Return [X, Y] of the center of cell containing provided text 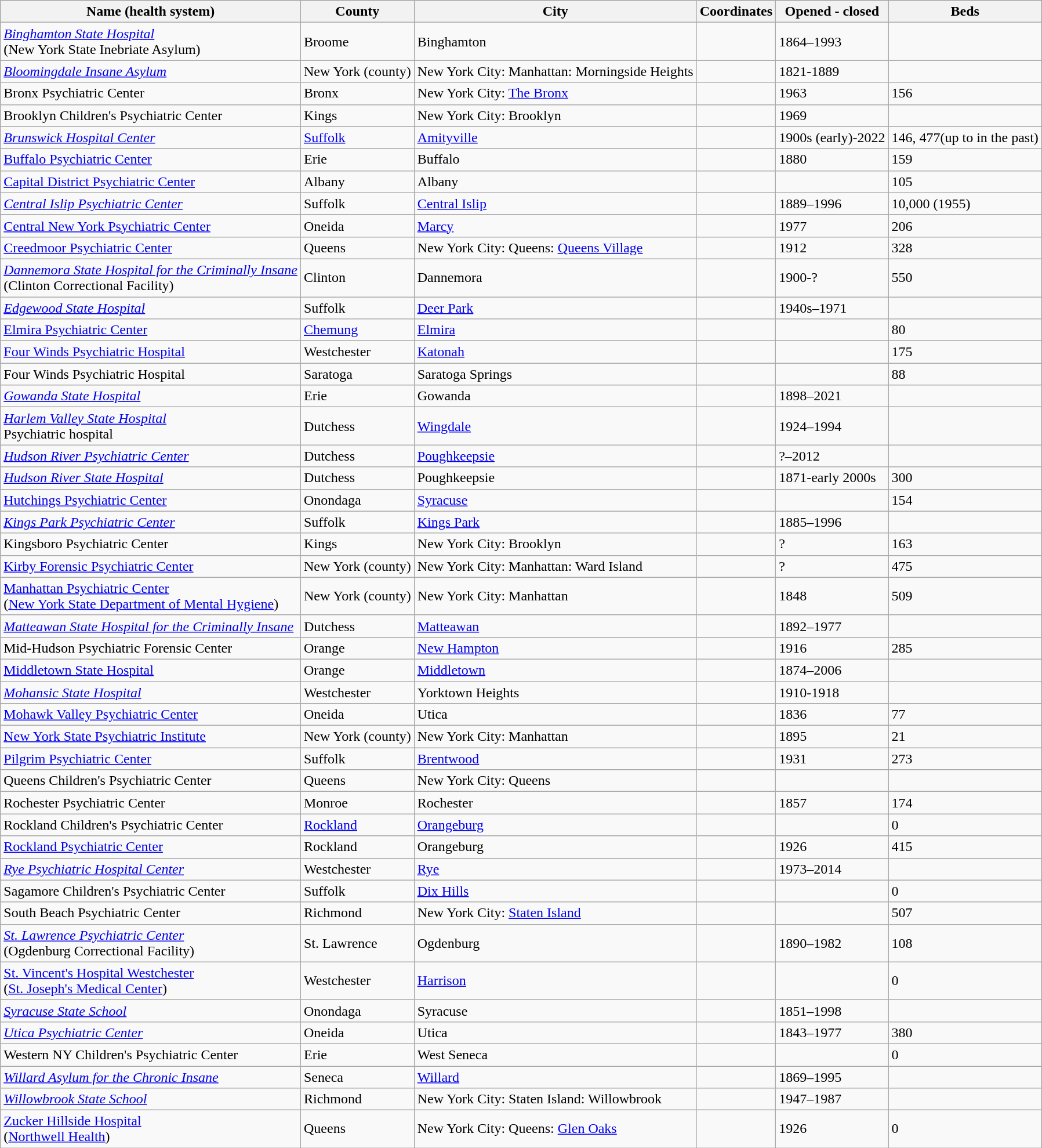
1885–1996 [832, 522]
Name (health system) [151, 12]
206 [965, 226]
Bronx [357, 93]
1924–1994 [832, 426]
West Seneca [556, 1055]
328 [965, 248]
1871-early 2000s [832, 478]
1916 [832, 648]
Willard [556, 1077]
Creedmoor Psychiatric Center [151, 248]
Capital District Psychiatric Center [151, 182]
285 [965, 648]
1895 [832, 737]
Zucker Hillside Hospital(Northwell Health) [151, 1129]
Harlem Valley State HospitalPsychiatric hospital [151, 426]
New York City: Queens [556, 781]
380 [965, 1033]
?–2012 [832, 456]
St. Lawrence [357, 943]
Kingsboro Psychiatric Center [151, 544]
St. Lawrence Psychiatric Center(Ogdenburg Correctional Facility) [151, 943]
Rye [556, 869]
Brooklyn Children's Psychiatric Center [151, 115]
Elmira [556, 330]
Mohawk Valley Psychiatric Center [151, 715]
1973–2014 [832, 869]
Middletown State Hospital [151, 670]
174 [965, 803]
Kirby Forensic Psychiatric Center [151, 566]
Matteawan State Hospital for the Criminally Insane [151, 626]
77 [965, 715]
Rochester Psychiatric Center [151, 803]
1851–1998 [832, 1011]
Saratoga [357, 374]
Edgewood State Hospital [151, 308]
Rockland Psychiatric Center [151, 847]
1898–2021 [832, 396]
1977 [832, 226]
County [357, 12]
New Hampton [556, 648]
550 [965, 277]
1940s–1971 [832, 308]
Dannemora State Hospital for the Criminally Insane(Clinton Correctional Facility) [151, 277]
Middletown [556, 670]
Manhattan Psychiatric Center(New York State Department of Mental Hygiene) [151, 596]
105 [965, 182]
New York City: The Bronx [556, 93]
Monroe [357, 803]
Harrison [556, 980]
Hudson River State Hospital [151, 478]
Buffalo [556, 160]
Marcy [556, 226]
Clinton [357, 277]
509 [965, 596]
475 [965, 566]
1910-1918 [832, 692]
New York City: Manhattan: Morningside Heights [556, 71]
300 [965, 478]
156 [965, 93]
Central Islip [556, 204]
New York State Psychiatric Institute [151, 737]
Katonah [556, 352]
507 [965, 913]
Gowanda State Hospital [151, 396]
Broome [357, 42]
Opened - closed [832, 12]
Willard Asylum for the Chronic Insane [151, 1077]
Bronx Psychiatric Center [151, 93]
1857 [832, 803]
146, 477(up to in the past) [965, 137]
1931 [832, 759]
New York City: Queens: Queens Village [556, 248]
Binghamton State Hospital(New York State Inebriate Asylum) [151, 42]
Gowanda [556, 396]
Central New York Psychiatric Center [151, 226]
Ogdenburg [556, 943]
154 [965, 500]
21 [965, 737]
Sagamore Children's Psychiatric Center [151, 891]
Wingdale [556, 426]
Central Islip Psychiatric Center [151, 204]
New York City: Queens: Glen Oaks [556, 1129]
10,000 (1955) [965, 204]
Coordinates [736, 12]
1843–1977 [832, 1033]
1864–1993 [832, 42]
Amityville [556, 137]
415 [965, 847]
South Beach Psychiatric Center [151, 913]
Dannemora [556, 277]
Utica Psychiatric Center [151, 1033]
Deer Park [556, 308]
1874–2006 [832, 670]
Binghamton [556, 42]
1963 [832, 93]
1947–1987 [832, 1099]
Queens Children's Psychiatric Center [151, 781]
1889–1996 [832, 204]
Dix Hills [556, 891]
Brunswick Hospital Center [151, 137]
1880 [832, 160]
Saratoga Springs [556, 374]
Pilgrim Psychiatric Center [151, 759]
Mid-Hudson Psychiatric Forensic Center [151, 648]
Hutchings Psychiatric Center [151, 500]
1900s (early)-2022 [832, 137]
1912 [832, 248]
1836 [832, 715]
163 [965, 544]
Rye Psychiatric Hospital Center [151, 869]
Brentwood [556, 759]
1869–1995 [832, 1077]
Buffalo Psychiatric Center [151, 160]
Bloomingdale Insane Asylum [151, 71]
Chemung [357, 330]
273 [965, 759]
Seneca [357, 1077]
1890–1982 [832, 943]
159 [965, 160]
New York City: Staten Island [556, 913]
Elmira Psychiatric Center [151, 330]
1892–1977 [832, 626]
New York City: Manhattan: Ward Island [556, 566]
175 [965, 352]
Syracuse State School [151, 1011]
Western NY Children's Psychiatric Center [151, 1055]
88 [965, 374]
1969 [832, 115]
108 [965, 943]
City [556, 12]
Kings Park Psychiatric Center [151, 522]
1848 [832, 596]
Matteawan [556, 626]
Yorktown Heights [556, 692]
Beds [965, 12]
Hudson River Psychiatric Center [151, 456]
New York City: Staten Island: Willowbrook [556, 1099]
Kings Park [556, 522]
1900-? [832, 277]
1821-1889 [832, 71]
Mohansic State Hospital [151, 692]
Rochester [556, 803]
Willowbrook State School [151, 1099]
St. Vincent's Hospital Westchester(St. Joseph's Medical Center) [151, 980]
Rockland Children's Psychiatric Center [151, 825]
80 [965, 330]
